Scan for the cell matching the given text and deliver its [x, y] coordinate at center. 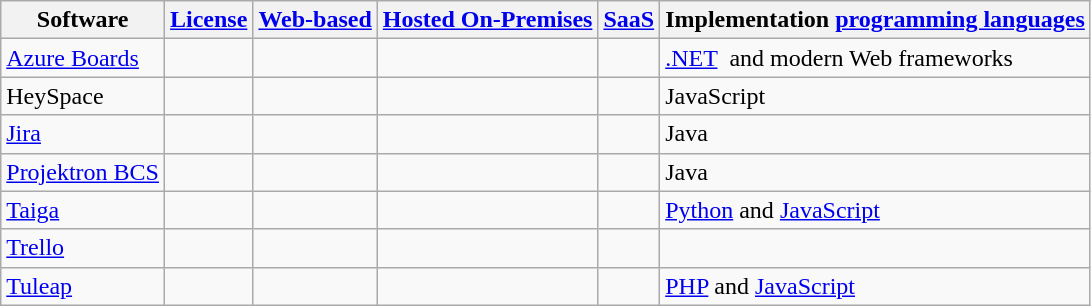
Azure Boards [83, 58]
.NET and modern Web frameworks [876, 58]
Tuleap [83, 286]
Trello [83, 248]
JavaScript [876, 96]
License [209, 20]
SaaS [629, 20]
Python and JavaScript [876, 210]
Implementation programming languages [876, 20]
Jira [83, 134]
HeySpace [83, 96]
Hosted On-Premises [488, 20]
Web-based [315, 20]
Projektron BCS [83, 172]
Software [83, 20]
PHP and JavaScript [876, 286]
Taiga [83, 210]
